For the text-containing cell, return its midpoint in (X, Y) coordinate format. 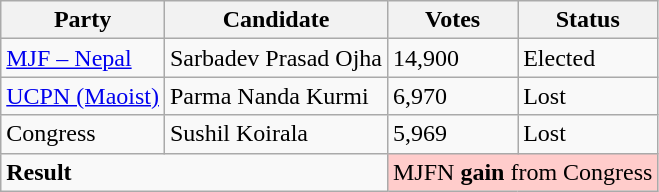
Result (194, 172)
Sarbadev Prasad Ojha (276, 58)
Party (83, 20)
MJF – Nepal (83, 58)
UCPN (Maoist) (83, 96)
Sushil Koirala (276, 134)
MJFN gain from Congress (522, 172)
5,969 (452, 134)
Congress (83, 134)
Elected (588, 58)
Parma Nanda Kurmi (276, 96)
6,970 (452, 96)
Candidate (276, 20)
Votes (452, 20)
14,900 (452, 58)
Status (588, 20)
